Search for the cell housing the specified text and yield its [x, y] center coordinate. 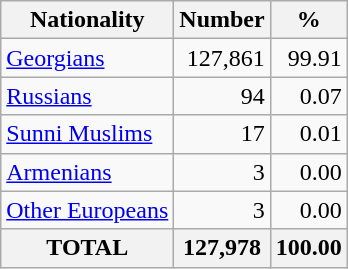
0.01 [308, 134]
Sunni Muslims [88, 134]
Number [222, 20]
17 [222, 134]
% [308, 20]
100.00 [308, 248]
127,861 [222, 58]
Armenians [88, 172]
94 [222, 96]
Georgians [88, 58]
Nationality [88, 20]
0.07 [308, 96]
Russians [88, 96]
127,978 [222, 248]
TOTAL [88, 248]
Other Europeans [88, 210]
99.91 [308, 58]
